Detect which cell encompasses the target text, then output its (X, Y) center coordinate. 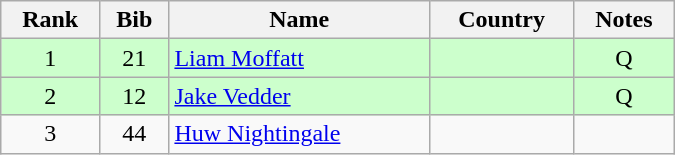
3 (50, 134)
Liam Moffatt (300, 58)
Name (300, 20)
44 (134, 134)
Bib (134, 20)
Huw Nightingale (300, 134)
Country (502, 20)
1 (50, 58)
2 (50, 96)
21 (134, 58)
12 (134, 96)
Rank (50, 20)
Notes (624, 20)
Jake Vedder (300, 96)
